Find where the given text appears and provide that cell's center as (X, Y) coordinate. 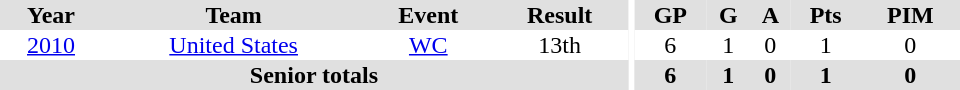
Event (428, 15)
G (728, 15)
United States (234, 45)
GP (670, 15)
Pts (826, 15)
13th (560, 45)
A (770, 15)
2010 (51, 45)
PIM (910, 15)
Team (234, 15)
Senior totals (314, 75)
Year (51, 15)
WC (428, 45)
Result (560, 15)
